Return the [x, y] coordinate for the center point of the cell that contains the specified text.  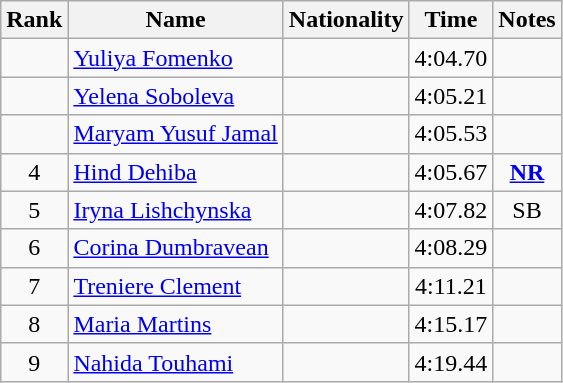
7 [34, 286]
4:07.82 [451, 210]
Iryna Lishchynska [176, 210]
Time [451, 20]
Nationality [346, 20]
4:11.21 [451, 286]
Nahida Touhami [176, 362]
4:08.29 [451, 248]
4:05.67 [451, 172]
Yelena Soboleva [176, 96]
4:05.21 [451, 96]
4:15.17 [451, 324]
SB [527, 210]
Maryam Yusuf Jamal [176, 134]
4:04.70 [451, 58]
Yuliya Fomenko [176, 58]
Rank [34, 20]
4:05.53 [451, 134]
Hind Dehiba [176, 172]
Notes [527, 20]
9 [34, 362]
8 [34, 324]
4:19.44 [451, 362]
6 [34, 248]
Maria Martins [176, 324]
4 [34, 172]
Treniere Clement [176, 286]
5 [34, 210]
NR [527, 172]
Corina Dumbravean [176, 248]
Name [176, 20]
